For the text-containing cell, return its midpoint in (X, Y) coordinate format. 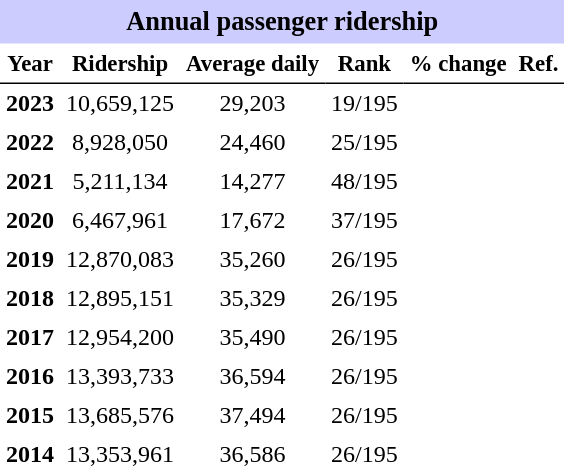
14,277 (252, 182)
10,659,125 (120, 104)
Average daily (252, 64)
2018 (30, 298)
12,954,200 (120, 338)
Year (30, 64)
37/195 (364, 220)
35,490 (252, 338)
2015 (30, 416)
2016 (30, 376)
2019 (30, 260)
6,467,961 (120, 220)
35,329 (252, 298)
48/195 (364, 182)
25/195 (364, 142)
19/195 (364, 104)
36,594 (252, 376)
% change (458, 64)
Annual passenger ridership (282, 22)
12,870,083 (120, 260)
2023 (30, 104)
8,928,050 (120, 142)
Ridership (120, 64)
24,460 (252, 142)
2017 (30, 338)
2022 (30, 142)
Rank (364, 64)
2020 (30, 220)
12,895,151 (120, 298)
5,211,134 (120, 182)
37,494 (252, 416)
13,393,733 (120, 376)
35,260 (252, 260)
13,685,576 (120, 416)
17,672 (252, 220)
2021 (30, 182)
29,203 (252, 104)
